Locate the cell with the specified text and output its [x, y] center coordinate. 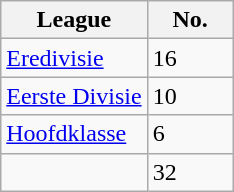
Hoofdklasse [74, 134]
16 [190, 58]
10 [190, 96]
Eredivisie [74, 58]
6 [190, 134]
League [74, 20]
No. [190, 20]
Eerste Divisie [74, 96]
32 [190, 172]
